Return the (X, Y) coordinate for the center point of the cell that contains the specified text.  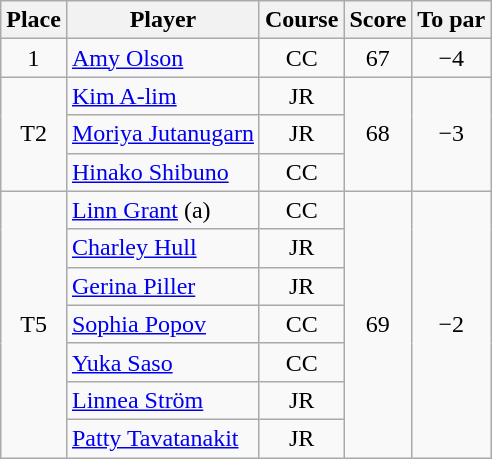
68 (378, 134)
−3 (452, 134)
Linnea Ström (162, 400)
69 (378, 324)
Amy Olson (162, 58)
Score (378, 20)
67 (378, 58)
Kim A-lim (162, 96)
Player (162, 20)
Place (34, 20)
Moriya Jutanugarn (162, 134)
1 (34, 58)
Patty Tavatanakit (162, 438)
Course (301, 20)
Charley Hull (162, 248)
Gerina Piller (162, 286)
T2 (34, 134)
Linn Grant (a) (162, 210)
−2 (452, 324)
Hinako Shibuno (162, 172)
−4 (452, 58)
Sophia Popov (162, 324)
T5 (34, 324)
Yuka Saso (162, 362)
To par (452, 20)
